Find where the given text appears and provide that cell's center as [x, y] coordinate. 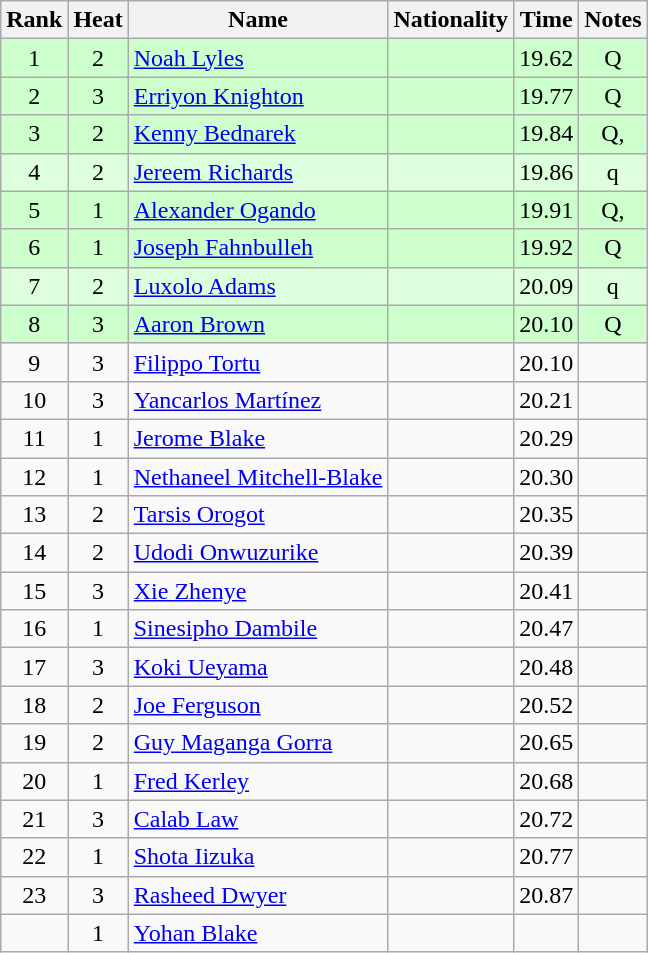
Udodi Onwuzurike [258, 553]
Rank [34, 20]
Joe Ferguson [258, 705]
7 [34, 286]
Calab Law [258, 819]
20.72 [546, 819]
Jereem Richards [258, 172]
20.65 [546, 743]
Luxolo Adams [258, 286]
20.87 [546, 895]
9 [34, 362]
17 [34, 667]
Heat [98, 20]
19.84 [546, 134]
Shota Iizuka [258, 857]
12 [34, 477]
23 [34, 895]
19.62 [546, 58]
Guy Maganga Gorra [258, 743]
20.68 [546, 781]
20.52 [546, 705]
20.39 [546, 553]
14 [34, 553]
Yohan Blake [258, 933]
19.77 [546, 96]
Nationality [451, 20]
6 [34, 248]
20.21 [546, 400]
Kenny Bednarek [258, 134]
20.29 [546, 438]
8 [34, 324]
20 [34, 781]
Notes [613, 20]
20.48 [546, 667]
19.92 [546, 248]
20.30 [546, 477]
5 [34, 210]
Noah Lyles [258, 58]
19 [34, 743]
20.09 [546, 286]
13 [34, 515]
Aaron Brown [258, 324]
15 [34, 591]
Jerome Blake [258, 438]
18 [34, 705]
Fred Kerley [258, 781]
19.86 [546, 172]
Tarsis Orogot [258, 515]
Erriyon Knighton [258, 96]
16 [34, 629]
Rasheed Dwyer [258, 895]
Yancarlos Martínez [258, 400]
Alexander Ogando [258, 210]
20.41 [546, 591]
Xie Zhenye [258, 591]
Nethaneel Mitchell-Blake [258, 477]
19.91 [546, 210]
20.77 [546, 857]
Time [546, 20]
Sinesipho Dambile [258, 629]
Name [258, 20]
4 [34, 172]
Filippo Tortu [258, 362]
Joseph Fahnbulleh [258, 248]
22 [34, 857]
11 [34, 438]
10 [34, 400]
20.47 [546, 629]
Koki Ueyama [258, 667]
21 [34, 819]
20.35 [546, 515]
